Return the (X, Y) coordinate for the center point of the cell that contains the specified text.  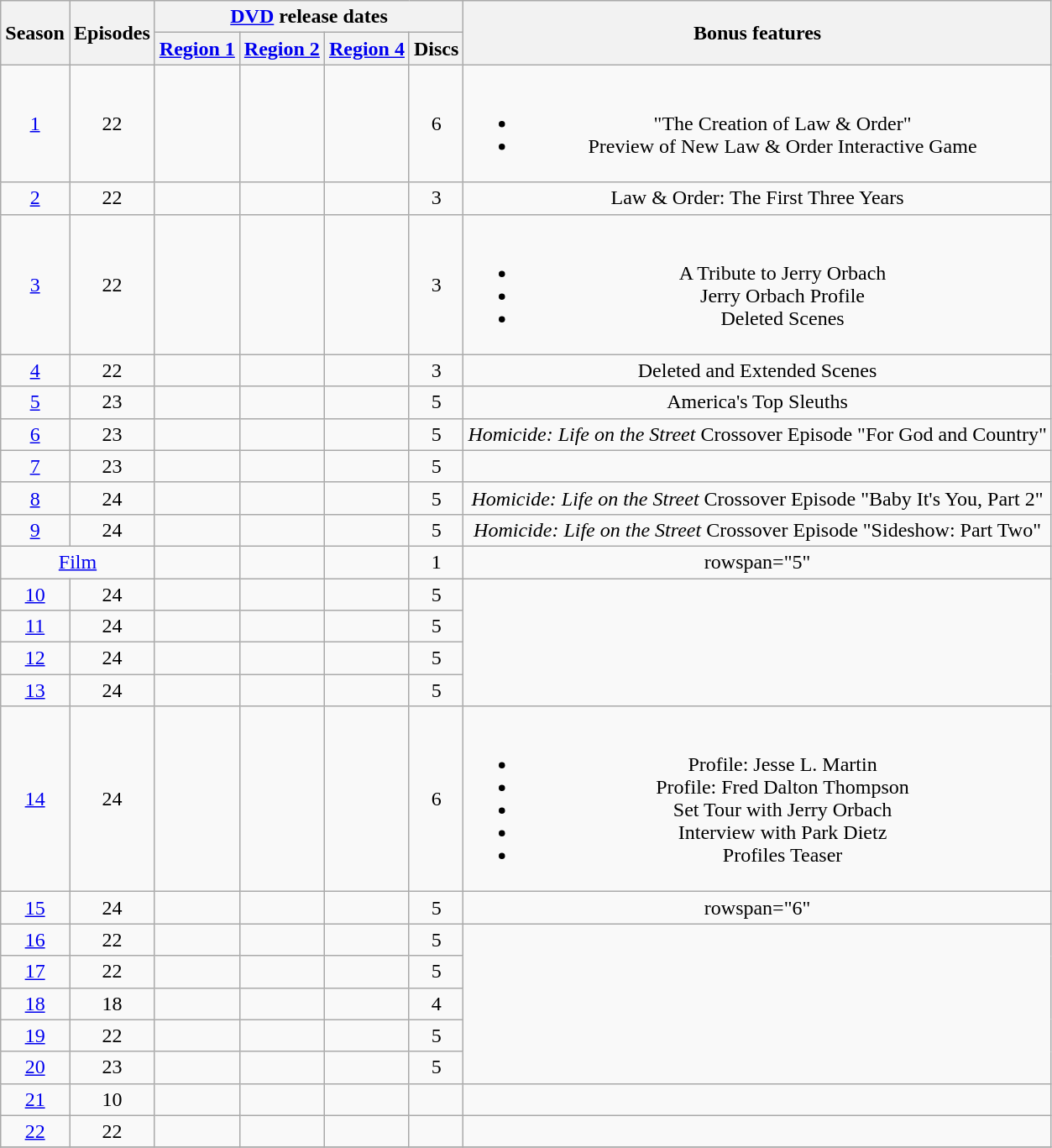
17 (35, 972)
Region 2 (282, 49)
rowspan="6" (757, 908)
Profile: Jesse L. MartinProfile: Fred Dalton ThompsonSet Tour with Jerry OrbachInterview with Park DietzProfiles Teaser (757, 799)
14 (35, 799)
8 (35, 498)
Homicide: Life on the Street Crossover Episode "Sideshow: Part Two" (757, 530)
7 (35, 466)
11 (35, 626)
America's Top Sleuths (757, 402)
A Tribute to Jerry OrbachJerry Orbach ProfileDeleted Scenes (757, 284)
2 (35, 198)
Season (35, 33)
21 (35, 1099)
Homicide: Life on the Street Crossover Episode "For God and Country" (757, 434)
Film (78, 562)
Region 4 (366, 49)
9 (35, 530)
12 (35, 658)
Law & Order: The First Three Years (757, 198)
15 (35, 908)
"The Creation of Law & Order"Preview of New Law & Order Interactive Game (757, 123)
Discs (436, 49)
Episodes (112, 33)
Bonus features (757, 33)
DVD release dates (309, 17)
16 (35, 940)
Region 1 (196, 49)
19 (35, 1035)
13 (35, 690)
20 (35, 1067)
Deleted and Extended Scenes (757, 370)
Homicide: Life on the Street Crossover Episode "Baby It's You, Part 2" (757, 498)
rowspan="5" (757, 562)
